Pinpoint the cell where the given text exists, returning its (x, y) midpoint coordinate. 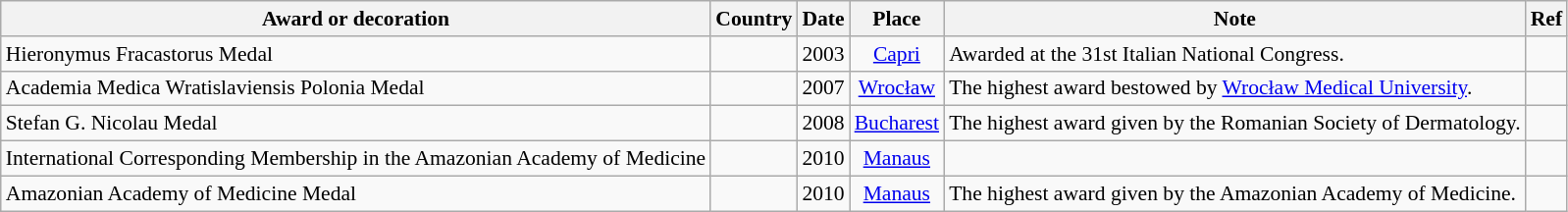
Award or decoration (355, 19)
Wrocław (897, 88)
Stefan G. Nicolau Medal (355, 124)
Note (1234, 19)
Amazonian Academy of Medicine Medal (355, 193)
Date (822, 19)
Country (754, 19)
Ref (1546, 19)
2003 (822, 54)
International Corresponding Membership in the Amazonian Academy of Medicine (355, 159)
Place (897, 19)
The highest award given by the Amazonian Academy of Medicine. (1234, 193)
The highest award given by the Romanian Society of Dermatology. (1234, 124)
The highest award bestowed by Wrocław Medical University. (1234, 88)
Awarded at the 31st Italian National Congress. (1234, 54)
Bucharest (897, 124)
Hieronymus Fracastorus Medal (355, 54)
2008 (822, 124)
Capri (897, 54)
Academia Medica Wratislaviensis Polonia Medal (355, 88)
2007 (822, 88)
